Capture the cell that displays the provided text and extract its [x, y] central coordinate. 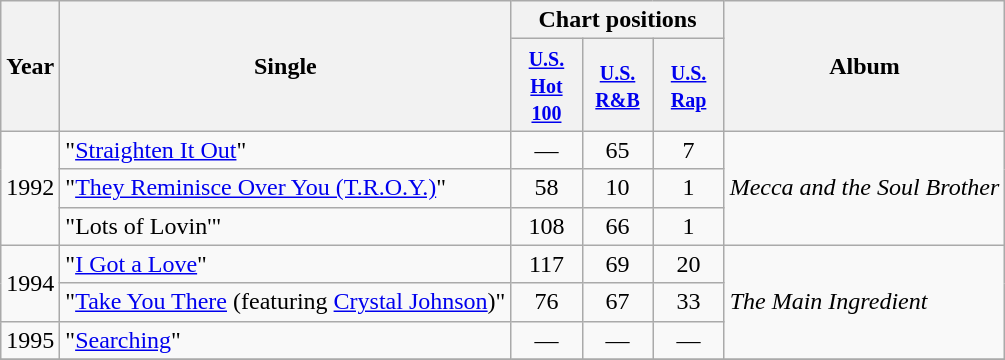
1994 [30, 283]
"Take You There (featuring Crystal Johnson)" [286, 302]
33 [688, 302]
Album [864, 66]
U.S. R&B [618, 85]
1992 [30, 188]
Mecca and the Soul Brother [864, 188]
108 [546, 226]
67 [618, 302]
76 [546, 302]
"Searching" [286, 340]
U.S. Hot 100 [546, 85]
20 [688, 264]
U.S. Rap [688, 85]
1995 [30, 340]
"Straighten It Out" [286, 150]
The Main Ingredient [864, 302]
117 [546, 264]
Single [286, 66]
"Lots of Lovin'" [286, 226]
7 [688, 150]
66 [618, 226]
Chart positions [618, 20]
Year [30, 66]
58 [546, 188]
65 [618, 150]
10 [618, 188]
"I Got a Love" [286, 264]
69 [618, 264]
"They Reminisce Over You (T.R.O.Y.)" [286, 188]
